Extract the (x, y) coordinate from the center of the cell holding the provided text.  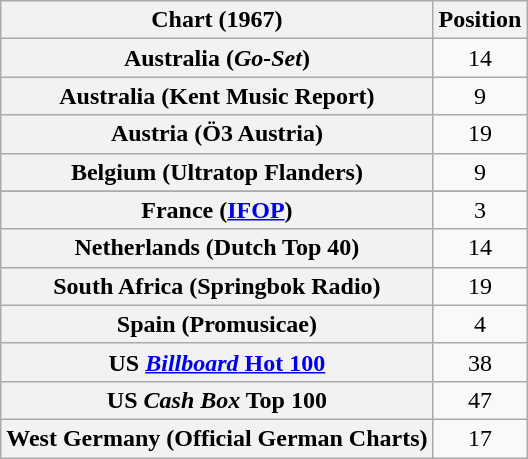
38 (480, 362)
South Africa (Springbok Radio) (217, 286)
3 (480, 210)
Position (480, 20)
47 (480, 400)
Netherlands (Dutch Top 40) (217, 248)
US Cash Box Top 100 (217, 400)
Australia (Kent Music Report) (217, 96)
4 (480, 324)
Belgium (Ultratop Flanders) (217, 172)
Australia (Go-Set) (217, 58)
Chart (1967) (217, 20)
Spain (Promusicae) (217, 324)
France (IFOP) (217, 210)
US Billboard Hot 100 (217, 362)
Austria (Ö3 Austria) (217, 134)
West Germany (Official German Charts) (217, 438)
17 (480, 438)
